Locate the cell with the specified text and output its [x, y] center coordinate. 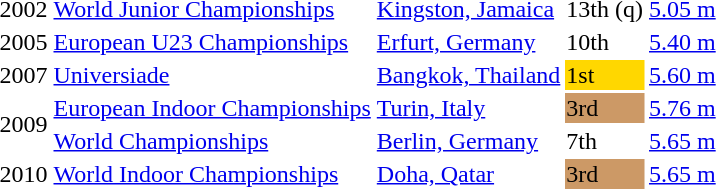
Doha, Qatar [468, 174]
Universiade [212, 75]
Erfurt, Germany [468, 42]
7th [605, 141]
Bangkok, Thailand [468, 75]
World Championships [212, 141]
1st [605, 75]
European Indoor Championships [212, 108]
Berlin, Germany [468, 141]
10th [605, 42]
European U23 Championships [212, 42]
Turin, Italy [468, 108]
World Indoor Championships [212, 174]
